From the cell containing the given text, extract its center point as (X, Y) coordinate. 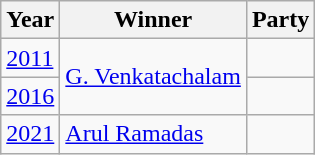
Arul Ramadas (154, 134)
2016 (30, 96)
Year (30, 20)
Winner (154, 20)
Party (280, 20)
G. Venkatachalam (154, 77)
2021 (30, 134)
2011 (30, 58)
